Determine the [X, Y] coordinate at the center of the cell enclosing the given text.  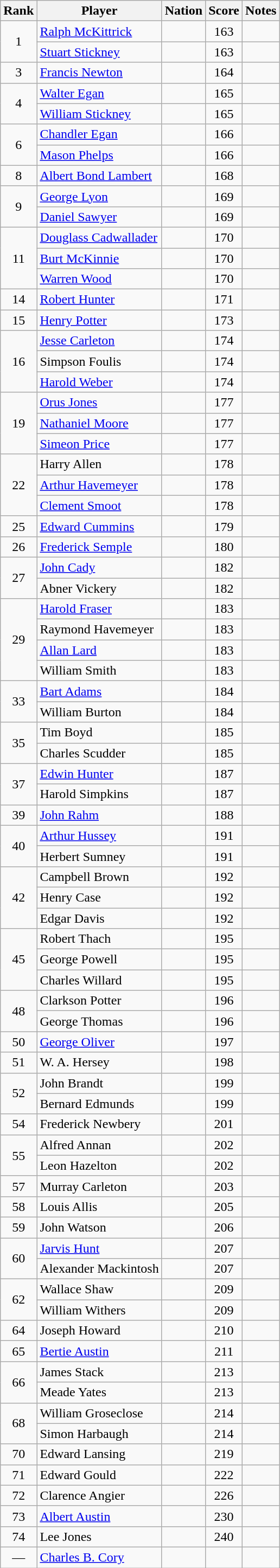
Herbert Sumney [99, 856]
15 [18, 320]
59 [18, 1227]
Notes [261, 11]
Daniel Sawyer [99, 217]
Mason Phelps [99, 155]
40 [18, 846]
— [18, 1557]
3 [18, 73]
Charles Willard [99, 980]
201 [224, 1124]
Albert Austin [99, 1516]
Bernard Edmunds [99, 1104]
9 [18, 206]
33 [18, 702]
Bart Adams [99, 691]
Harry Allen [99, 464]
230 [224, 1516]
Francis Newton [99, 73]
Henry Potter [99, 320]
73 [18, 1516]
219 [224, 1454]
Robert Thach [99, 939]
William Groseclose [99, 1413]
William Withers [99, 1310]
Clarkson Potter [99, 1001]
Simpson Foulis [99, 361]
45 [18, 960]
Edward Gould [99, 1475]
37 [18, 784]
198 [224, 1062]
203 [224, 1186]
71 [18, 1475]
Henry Case [99, 897]
Lee Jones [99, 1537]
179 [224, 526]
1 [18, 42]
222 [224, 1475]
George Thomas [99, 1021]
Leon Hazelton [99, 1165]
211 [224, 1351]
66 [18, 1382]
54 [18, 1124]
Edwin Hunter [99, 774]
John Brandt [99, 1083]
Allan Lard [99, 650]
27 [18, 578]
Jarvis Hunt [99, 1248]
197 [224, 1042]
65 [18, 1351]
William Burton [99, 712]
26 [18, 547]
Simon Harbaugh [99, 1434]
22 [18, 485]
Edgar Davis [99, 918]
Clement Smoot [99, 506]
George Lyon [99, 196]
Frederick Semple [99, 547]
8 [18, 176]
173 [224, 320]
Jesse Carleton [99, 341]
Abner Vickery [99, 588]
Orus Jones [99, 403]
Edward Cummins [99, 526]
226 [224, 1495]
Charles Scudder [99, 753]
60 [18, 1258]
Douglass Cadwallader [99, 237]
210 [224, 1331]
Walter Egan [99, 93]
62 [18, 1300]
Murray Carleton [99, 1186]
Rank [18, 11]
Clarence Angier [99, 1495]
51 [18, 1062]
4 [18, 103]
Louis Allis [99, 1207]
Score [224, 11]
52 [18, 1093]
57 [18, 1186]
206 [224, 1227]
Nathaniel Moore [99, 423]
19 [18, 423]
72 [18, 1495]
Arthur Hussey [99, 835]
William Stickney [99, 114]
Harold Weber [99, 382]
Warren Wood [99, 279]
Edward Lansing [99, 1454]
Stuart Stickney [99, 52]
240 [224, 1537]
Arthur Havemeyer [99, 485]
James Stack [99, 1372]
205 [224, 1207]
64 [18, 1331]
168 [224, 176]
55 [18, 1155]
Alfred Annan [99, 1145]
Robert Hunter [99, 300]
W. A. Hersey [99, 1062]
48 [18, 1011]
35 [18, 743]
39 [18, 815]
74 [18, 1537]
Campbell Brown [99, 877]
188 [224, 815]
Wallace Shaw [99, 1290]
164 [224, 73]
John Rahm [99, 815]
Albert Bond Lambert [99, 176]
Alexander Mackintosh [99, 1269]
Meade Yates [99, 1392]
William Smith [99, 671]
58 [18, 1207]
John Cady [99, 567]
6 [18, 145]
Harold Fraser [99, 609]
Burt McKinnie [99, 258]
John Watson [99, 1227]
180 [224, 547]
Nation [183, 11]
14 [18, 300]
Tim Boyd [99, 733]
Joseph Howard [99, 1331]
Chandler Egan [99, 134]
Bertie Austin [99, 1351]
50 [18, 1042]
Raymond Havemeyer [99, 630]
16 [18, 361]
George Powell [99, 960]
42 [18, 897]
29 [18, 640]
70 [18, 1454]
Harold Simpkins [99, 794]
68 [18, 1423]
Simeon Price [99, 444]
George Oliver [99, 1042]
11 [18, 258]
Player [99, 11]
Charles B. Cory [99, 1557]
Ralph McKittrick [99, 31]
171 [224, 300]
25 [18, 526]
Frederick Newbery [99, 1124]
